Locate the cell with the specified text and output its (x, y) center coordinate. 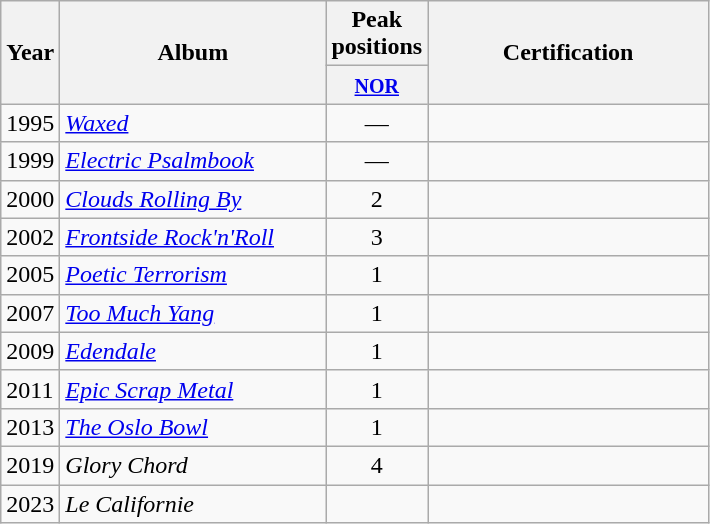
2019 (30, 465)
Certification (568, 52)
1999 (30, 161)
4 (377, 465)
Clouds Rolling By (193, 199)
2007 (30, 313)
The Oslo Bowl (193, 427)
2002 (30, 237)
Le Californie (193, 503)
2000 (30, 199)
1995 (30, 123)
Waxed (193, 123)
Glory Chord (193, 465)
Frontside Rock'n'Roll (193, 237)
Edendale (193, 351)
Poetic Terrorism (193, 275)
NOR (377, 85)
2005 (30, 275)
3 (377, 237)
Year (30, 52)
2013 (30, 427)
Epic Scrap Metal (193, 389)
Album (193, 52)
2 (377, 199)
Too Much Yang (193, 313)
2023 (30, 503)
Peak positions (377, 34)
2011 (30, 389)
Electric Psalmbook (193, 161)
2009 (30, 351)
